Detect which cell encompasses the target text, then output its [X, Y] center coordinate. 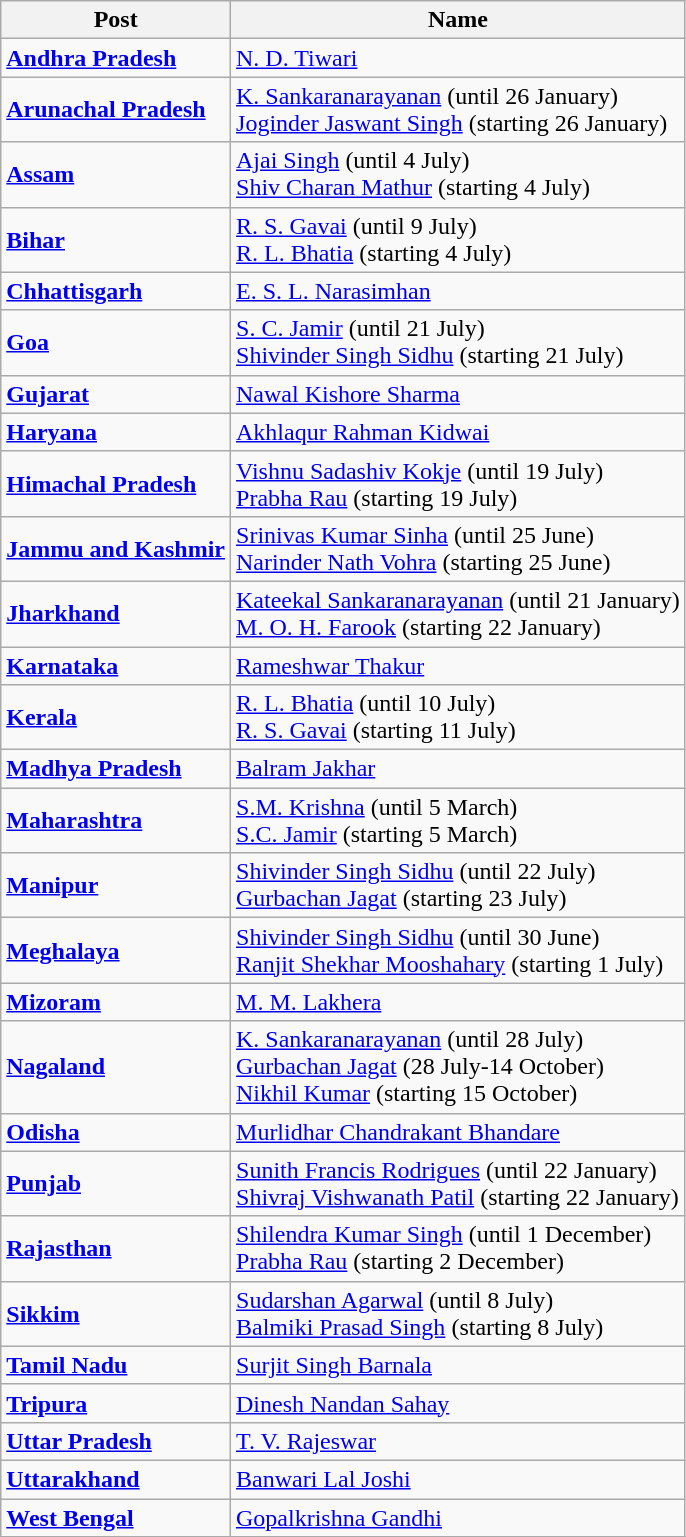
Shivinder Singh Sidhu (until 22 July)Gurbachan Jagat (starting 23 July) [458, 886]
Srinivas Kumar Sinha (until 25 June)Narinder Nath Vohra (starting 25 June) [458, 548]
S. C. Jamir (until 21 July)Shivinder Singh Sidhu (starting 21 July) [458, 342]
Karnataka [116, 665]
Mizoram [116, 1002]
Kateekal Sankaranarayanan (until 21 January)M. O. H. Farook (starting 22 January) [458, 614]
R. L. Bhatia (until 10 July)R. S. Gavai (starting 11 July) [458, 718]
Jharkhand [116, 614]
Banwari Lal Joshi [458, 1479]
Manipur [116, 886]
Vishnu Sadashiv Kokje (until 19 July)Prabha Rau (starting 19 July) [458, 484]
Shilendra Kumar Singh (until 1 December)Prabha Rau (starting 2 December) [458, 1248]
Uttar Pradesh [116, 1441]
S.M. Krishna (until 5 March)S.C. Jamir (starting 5 March) [458, 820]
E. S. L. Narasimhan [458, 291]
Tamil Nadu [116, 1365]
Jammu and Kashmir [116, 548]
Uttarakhand [116, 1479]
K. Sankaranarayanan (until 28 July)Gurbachan Jagat (28 July-14 October)Nikhil Kumar (starting 15 October) [458, 1067]
Name [458, 20]
K. Sankaranarayanan (until 26 January)Joginder Jaswant Singh (starting 26 January) [458, 110]
Punjab [116, 1184]
Tripura [116, 1403]
Assam [116, 174]
Surjit Singh Barnala [458, 1365]
Madhya Pradesh [116, 769]
Akhlaqur Rahman Kidwai [458, 432]
Ajai Singh (until 4 July)Shiv Charan Mathur (starting 4 July) [458, 174]
Haryana [116, 432]
N. D. Tiwari [458, 58]
Maharashtra [116, 820]
Balram Jakhar [458, 769]
M. M. Lakhera [458, 1002]
Himachal Pradesh [116, 484]
Post [116, 20]
Sikkim [116, 1314]
Gujarat [116, 394]
West Bengal [116, 1517]
T. V. Rajeswar [458, 1441]
Meghalaya [116, 950]
Shivinder Singh Sidhu (until 30 June)Ranjit Shekhar Mooshahary (starting 1 July) [458, 950]
Nawal Kishore Sharma [458, 394]
Nagaland [116, 1067]
Bihar [116, 240]
Andhra Pradesh [116, 58]
Odisha [116, 1132]
Sudarshan Agarwal (until 8 July)Balmiki Prasad Singh (starting 8 July) [458, 1314]
Kerala [116, 718]
Arunachal Pradesh [116, 110]
Chhattisgarh [116, 291]
Rameshwar Thakur [458, 665]
Dinesh Nandan Sahay [458, 1403]
Sunith Francis Rodrigues (until 22 January)Shivraj Vishwanath Patil (starting 22 January) [458, 1184]
Gopalkrishna Gandhi [458, 1517]
Murlidhar Chandrakant Bhandare [458, 1132]
Rajasthan [116, 1248]
Goa [116, 342]
R. S. Gavai (until 9 July)R. L. Bhatia (starting 4 July) [458, 240]
